Capture the cell that displays the provided text and extract its (x, y) central coordinate. 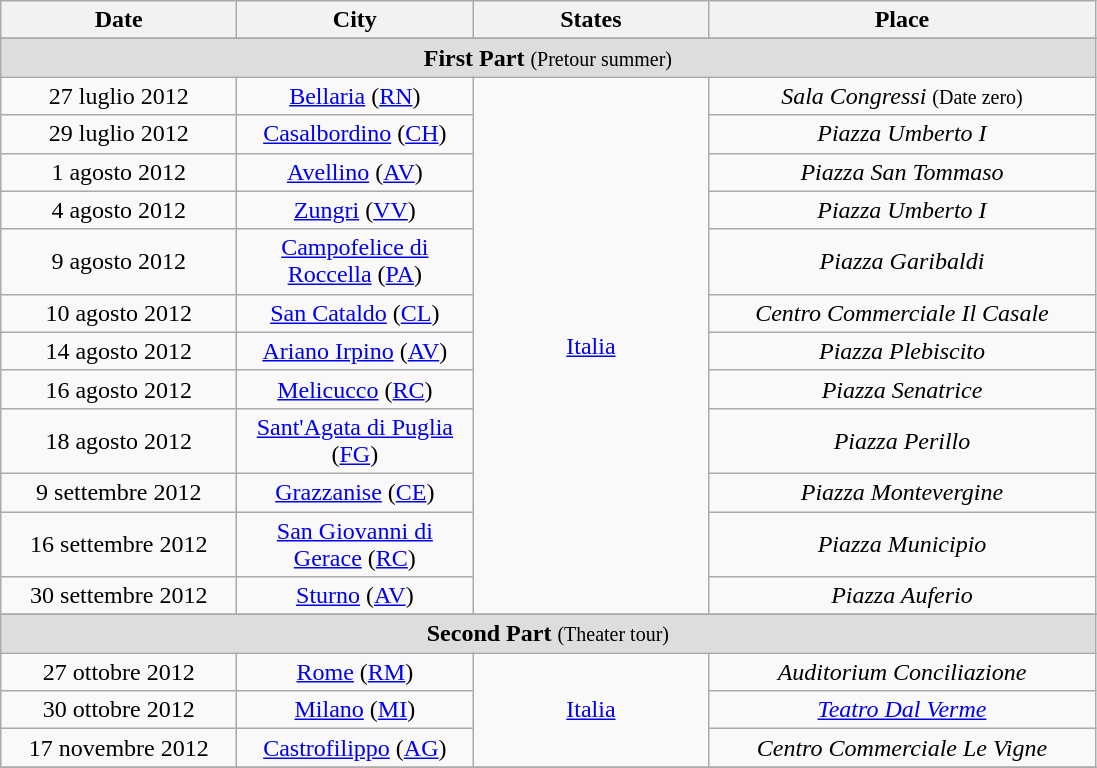
27 ottobre 2012 (119, 672)
29 luglio 2012 (119, 134)
Piazza Montevergine (902, 492)
Place (902, 20)
Grazzanise (CE) (355, 492)
1 agosto 2012 (119, 172)
Piazza Municipio (902, 544)
Date (119, 20)
17 novembre 2012 (119, 748)
10 agosto 2012 (119, 313)
Castrofilippo (AG) (355, 748)
Ariano Irpino (AV) (355, 351)
Sturno (AV) (355, 596)
14 agosto 2012 (119, 351)
Piazza Plebiscito (902, 351)
San Cataldo (CL) (355, 313)
Rome (RM) (355, 672)
9 settembre 2012 (119, 492)
Second Part (Theater tour) (548, 634)
Sant'Agata di Puglia (FG) (355, 440)
Casalbordino (CH) (355, 134)
9 agosto 2012 (119, 262)
Piazza Senatrice (902, 389)
States (591, 20)
4 agosto 2012 (119, 210)
30 ottobre 2012 (119, 710)
City (355, 20)
Piazza Perillo (902, 440)
Milano (MI) (355, 710)
Piazza Garibaldi (902, 262)
16 settembre 2012 (119, 544)
Avellino (AV) (355, 172)
30 settembre 2012 (119, 596)
Centro Commerciale Le Vigne (902, 748)
18 agosto 2012 (119, 440)
Melicucco (RC) (355, 389)
Bellaria (RN) (355, 96)
Centro Commerciale Il Casale (902, 313)
Auditorium Conciliazione (902, 672)
Sala Congressi (Date zero) (902, 96)
Piazza Auferio (902, 596)
Teatro Dal Verme (902, 710)
Zungri (VV) (355, 210)
16 agosto 2012 (119, 389)
First Part (Pretour summer) (548, 58)
San Giovanni di Gerace (RC) (355, 544)
Piazza San Tommaso (902, 172)
Campofelice di Roccella (PA) (355, 262)
27 luglio 2012 (119, 96)
